Provide the (x, y) coordinate of the cell's center where the given text is located.  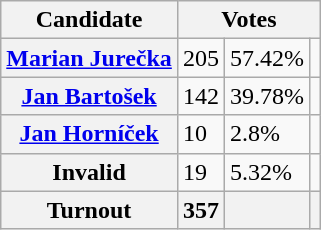
205 (200, 58)
Invalid (90, 172)
5.32% (266, 172)
Marian Jurečka (90, 58)
39.78% (266, 96)
19 (200, 172)
357 (200, 210)
Votes (248, 20)
Candidate (90, 20)
2.8% (266, 134)
10 (200, 134)
142 (200, 96)
Jan Horníček (90, 134)
Turnout (90, 210)
Jan Bartošek (90, 96)
57.42% (266, 58)
